Capture the cell that displays the provided text and extract its (X, Y) central coordinate. 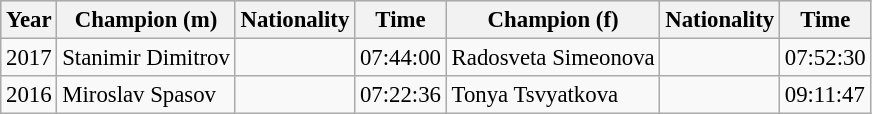
Radosveta Simeonova (553, 58)
Year (29, 20)
09:11:47 (825, 95)
Champion (f) (553, 20)
Stanimir Dimitrov (146, 58)
Miroslav Spasov (146, 95)
07:52:30 (825, 58)
2016 (29, 95)
Champion (m) (146, 20)
2017 (29, 58)
07:44:00 (401, 58)
Tonya Tsvyatkova (553, 95)
07:22:36 (401, 95)
